Find where the given text appears and provide that cell's center as [X, Y] coordinate. 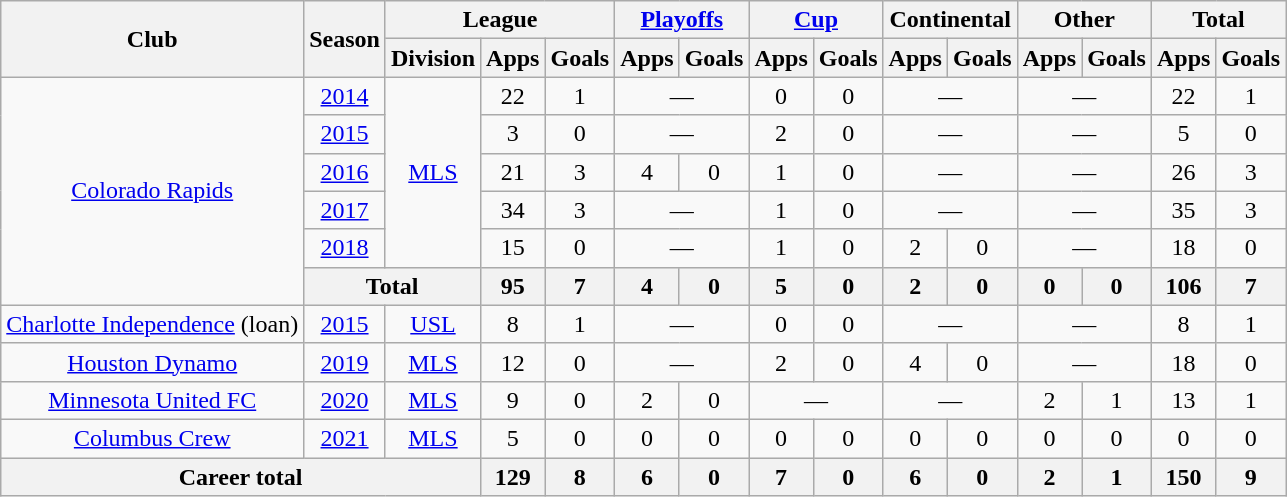
Career total [241, 477]
2018 [345, 248]
34 [513, 210]
26 [1183, 172]
12 [513, 362]
USL [432, 324]
2019 [345, 362]
21 [513, 172]
2016 [345, 172]
Columbus Crew [152, 438]
Club [152, 39]
2014 [345, 96]
2020 [345, 400]
Playoffs [682, 20]
League [500, 20]
15 [513, 248]
2021 [345, 438]
Colorado Rapids [152, 191]
106 [1183, 286]
Houston Dynamo [152, 362]
Cup [816, 20]
Division [432, 58]
Other [1084, 20]
35 [1183, 210]
Charlotte Independence (loan) [152, 324]
95 [513, 286]
Continental [950, 20]
129 [513, 477]
Season [345, 39]
2017 [345, 210]
Minnesota United FC [152, 400]
13 [1183, 400]
150 [1183, 477]
